Search for the cell housing the specified text and yield its (x, y) center coordinate. 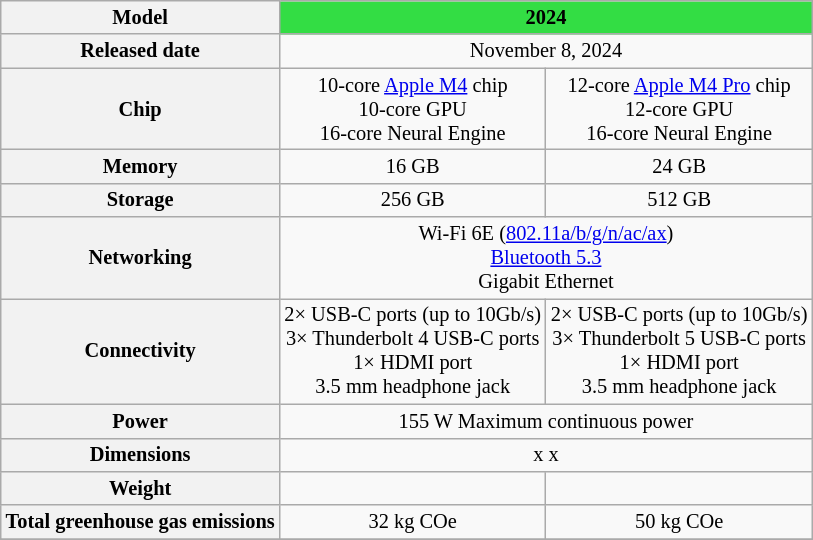
2024 (546, 17)
24 GB (679, 166)
155 W Maximum continuous power (546, 421)
10-core Apple M4 chip10-core GPU16-core Neural Engine (412, 109)
Released date (140, 51)
12-core Apple M4 Pro chip12-core GPU16-core Neural Engine (679, 109)
Power (140, 421)
Dimensions (140, 455)
50 kg COe (679, 522)
Total greenhouse gas emissions (140, 522)
256 GB (412, 200)
Storage (140, 200)
512 GB (679, 200)
2× USB-C ports (up to 10Gb/s)3× Thunderbolt 5 USB-C ports1× HDMI port3.5 mm headphone jack (679, 351)
Networking (140, 258)
Weight (140, 488)
Model (140, 17)
Wi-Fi 6E (802.11a/b/g/n/ac/ax)Bluetooth 5.3Gigabit Ethernet (546, 258)
2× USB-C ports (up to 10Gb/s)3× Thunderbolt 4 USB-C ports1× HDMI port3.5 mm headphone jack (412, 351)
x x (546, 455)
November 8, 2024 (546, 51)
32 kg COe (412, 522)
Connectivity (140, 351)
Memory (140, 166)
Chip (140, 109)
16 GB (412, 166)
